Determine the (X, Y) coordinate at the center of the cell enclosing the given text.  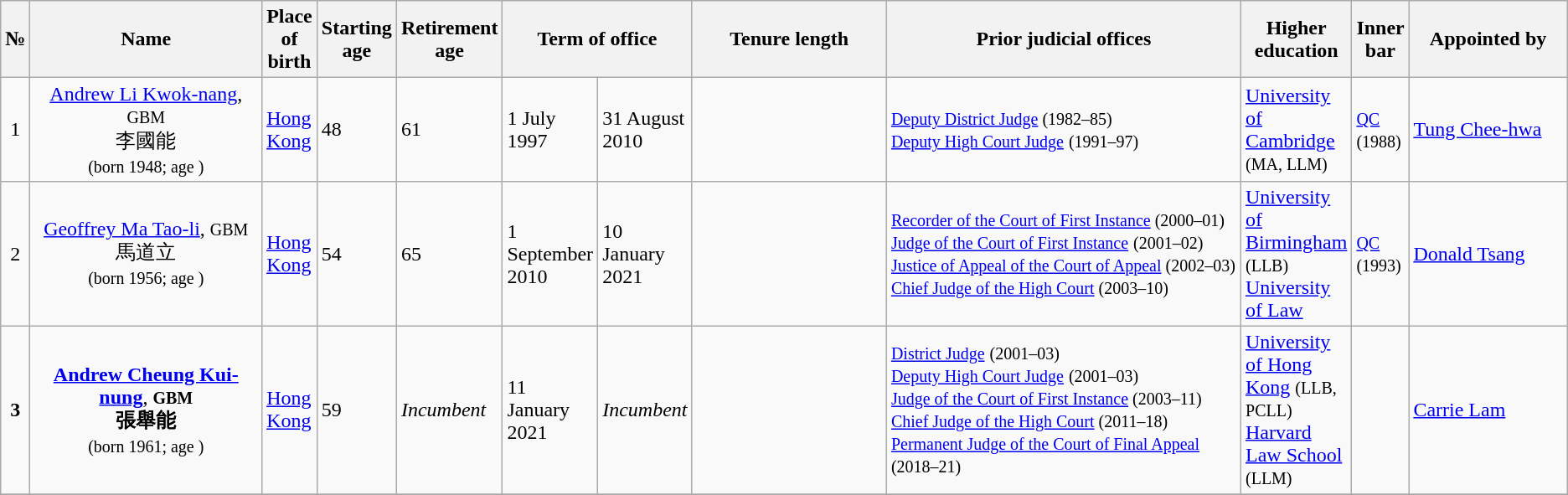
Name (146, 39)
3 (15, 410)
Geoffrey Ma Tao-li, GBM馬道立(born 1956; age ) (146, 253)
University of Hong Kong (LLB, PCLL)Harvard Law School (LLM) (1296, 410)
QC (1988) (1380, 130)
QC (1993) (1380, 253)
Inner bar (1380, 39)
Andrew Cheung Kui-nung, GBM張舉能(born 1961; age ) (146, 410)
University of Cambridge (MA, LLM) (1296, 130)
University of Birmingham (LLB)University of Law (1296, 253)
1 July 1997 (550, 130)
Term of office (597, 39)
1 September 2010 (550, 253)
10 January 2021 (645, 253)
48 (357, 130)
Prior judicial offices (1064, 39)
Tung Chee-hwa (1488, 130)
59 (357, 410)
Donald Tsang (1488, 253)
Higher education (1296, 39)
31 August 2010 (645, 130)
Appointed by (1488, 39)
2 (15, 253)
11 January 2021 (550, 410)
1 (15, 130)
Tenure length (789, 39)
54 (357, 253)
Starting age (357, 39)
Carrie Lam (1488, 410)
Andrew Li Kwok-nang, GBM李國能(born 1948; age ) (146, 130)
Deputy District Judge (1982–85)Deputy High Court Judge (1991–97) (1064, 130)
61 (449, 130)
Place of birth (290, 39)
№ (15, 39)
Retirement age (449, 39)
65 (449, 253)
